Return (X, Y) of the center of cell containing provided text 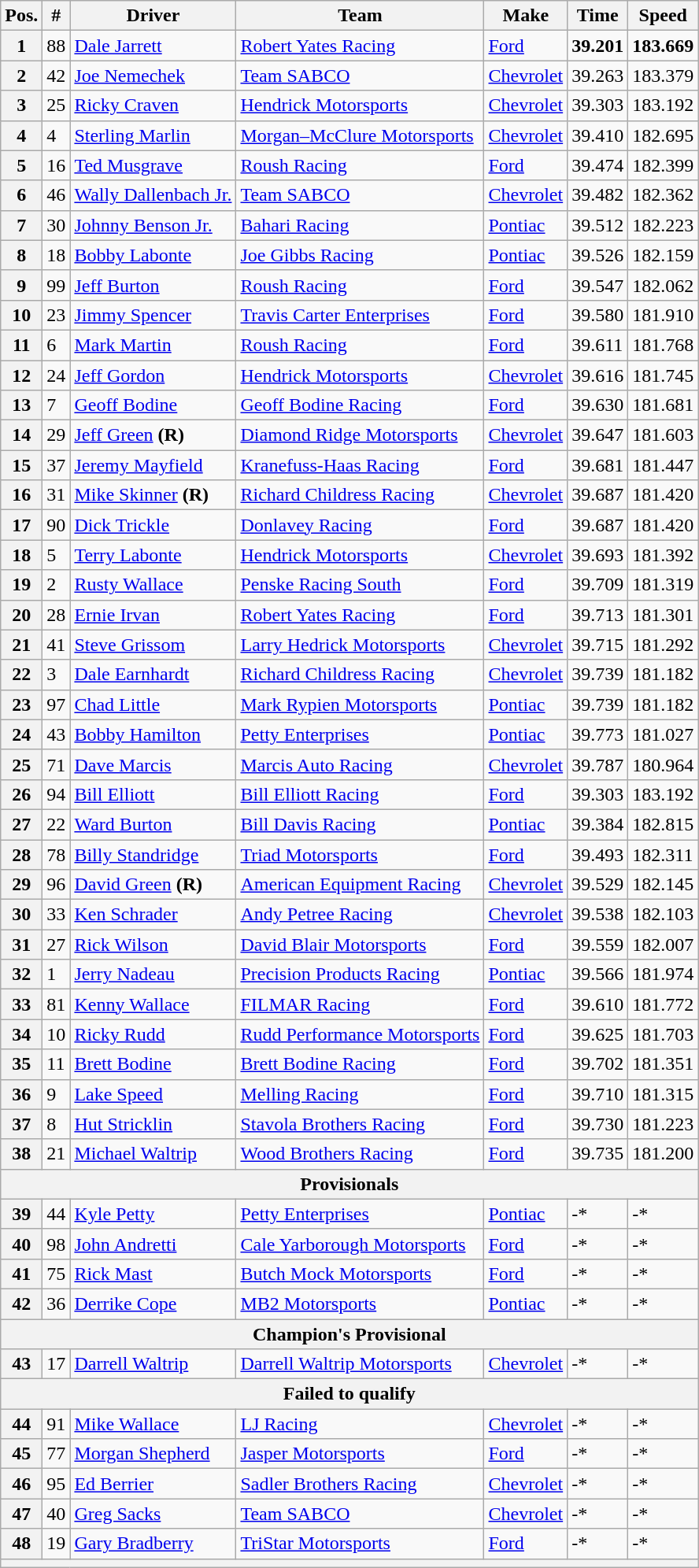
39.730 (598, 1124)
181.745 (663, 375)
48 (22, 1544)
181.910 (663, 315)
Dale Jarrett (153, 46)
181.768 (663, 345)
183.379 (663, 76)
Geoff Bodine Racing (361, 405)
Andy Petree Racing (361, 915)
Dave Marcis (153, 764)
39.735 (598, 1154)
39.566 (598, 974)
Ward Burton (153, 824)
39.529 (598, 885)
Travis Carter Enterprises (361, 315)
Greg Sacks (153, 1514)
39 (22, 1214)
39.630 (598, 405)
39.625 (598, 1034)
15 (22, 465)
181.223 (663, 1124)
39.547 (598, 285)
Jeff Green (R) (153, 435)
47 (22, 1514)
182.399 (663, 165)
81 (57, 1004)
Rudd Performance Motorsports (361, 1034)
Jasper Motorsports (361, 1454)
88 (57, 46)
Dick Trickle (153, 525)
32 (22, 974)
Time (598, 16)
David Blair Motorsports (361, 945)
Triad Motorsports (361, 854)
181.392 (663, 555)
Brett Bodine Racing (361, 1064)
Morgan–McClure Motorsports (361, 135)
75 (57, 1274)
39.693 (598, 555)
Darrell Waltrip Motorsports (361, 1364)
182.815 (663, 824)
95 (57, 1484)
Brett Bodine (153, 1064)
181.681 (663, 405)
181.301 (663, 615)
Team (361, 16)
39.263 (598, 76)
39.512 (598, 225)
90 (57, 525)
99 (57, 285)
Ted Musgrave (153, 165)
39.201 (598, 46)
Gary Bradberry (153, 1544)
Morgan Shepherd (153, 1454)
Cale Yarborough Motorsports (361, 1244)
12 (22, 375)
14 (22, 435)
Jeremy Mayfield (153, 465)
Wally Dallenbach Jr. (153, 195)
Sadler Brothers Racing (361, 1484)
Bobby Hamilton (153, 734)
39.610 (598, 1004)
Jeff Burton (153, 285)
Ricky Rudd (153, 1034)
Ernie Irvan (153, 615)
Rusty Wallace (153, 585)
182.103 (663, 915)
LJ Racing (361, 1424)
39.559 (598, 945)
182.062 (663, 285)
Kyle Petty (153, 1214)
182.695 (663, 135)
98 (57, 1244)
13 (22, 405)
Joe Nemechek (153, 76)
39.538 (598, 915)
182.159 (663, 255)
38 (22, 1154)
Bobby Labonte (153, 255)
Failed to qualify (349, 1394)
Kranefuss-Haas Racing (361, 465)
182.007 (663, 945)
Lake Speed (153, 1094)
181.027 (663, 734)
39.710 (598, 1094)
Butch Mock Motorsports (361, 1274)
Make (526, 16)
Michael Waltrip (153, 1154)
Precision Products Racing (361, 974)
77 (57, 1454)
181.351 (663, 1064)
Larry Hedrick Motorsports (361, 645)
183.669 (663, 46)
Johnny Benson Jr. (153, 225)
Joe Gibbs Racing (361, 255)
Donlavey Racing (361, 525)
39.611 (598, 345)
Derrike Cope (153, 1304)
45 (22, 1454)
182.362 (663, 195)
Chad Little (153, 704)
Stavola Brothers Racing (361, 1124)
Bill Elliott (153, 794)
# (57, 16)
Mike Wallace (153, 1424)
181.200 (663, 1154)
Champion's Provisional (349, 1334)
Penske Racing South (361, 585)
Terry Labonte (153, 555)
182.311 (663, 854)
Dale Earnhardt (153, 675)
181.772 (663, 1004)
TriStar Motorsports (361, 1544)
39.526 (598, 255)
Mark Rypien Motorsports (361, 704)
Ricky Craven (153, 105)
Wood Brothers Racing (361, 1154)
39.713 (598, 615)
182.145 (663, 885)
39.493 (598, 854)
181.703 (663, 1034)
Ken Schrader (153, 915)
181.603 (663, 435)
Rick Wilson (153, 945)
71 (57, 764)
20 (22, 615)
96 (57, 885)
97 (57, 704)
39.773 (598, 734)
94 (57, 794)
34 (22, 1034)
Diamond Ridge Motorsports (361, 435)
Sterling Marlin (153, 135)
FILMAR Racing (361, 1004)
Jerry Nadeau (153, 974)
39.616 (598, 375)
181.974 (663, 974)
Bill Davis Racing (361, 824)
John Andretti (153, 1244)
39.474 (598, 165)
39.647 (598, 435)
39.384 (598, 824)
Mark Martin (153, 345)
Geoff Bodine (153, 405)
39.709 (598, 585)
78 (57, 854)
Hut Stricklin (153, 1124)
Melling Racing (361, 1094)
181.315 (663, 1094)
Pos. (22, 16)
26 (22, 794)
Jimmy Spencer (153, 315)
39.681 (598, 465)
39.702 (598, 1064)
35 (22, 1064)
Bill Elliott Racing (361, 794)
American Equipment Racing (361, 885)
39.787 (598, 764)
Mike Skinner (R) (153, 495)
181.447 (663, 465)
91 (57, 1424)
182.223 (663, 225)
39.482 (598, 195)
MB2 Motorsports (361, 1304)
181.319 (663, 585)
Ed Berrier (153, 1484)
Provisionals (349, 1184)
David Green (R) (153, 885)
Darrell Waltrip (153, 1364)
180.964 (663, 764)
Rick Mast (153, 1274)
39.715 (598, 645)
Bahari Racing (361, 225)
Steve Grissom (153, 645)
39.580 (598, 315)
Jeff Gordon (153, 375)
Kenny Wallace (153, 1004)
181.292 (663, 645)
Marcis Auto Racing (361, 764)
Speed (663, 16)
Driver (153, 16)
Billy Standridge (153, 854)
39.410 (598, 135)
